Determine the [x, y] coordinate at the center of the cell enclosing the given text.  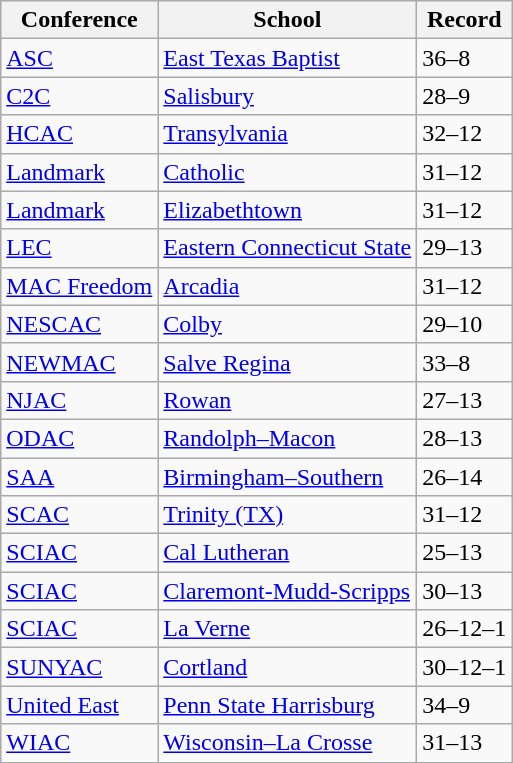
NEWMAC [80, 362]
MAC Freedom [80, 286]
26–12–1 [464, 629]
NJAC [80, 400]
Record [464, 20]
29–13 [464, 248]
Salisbury [288, 96]
Claremont-Mudd-Scripps [288, 591]
United East [80, 705]
29–10 [464, 324]
30–13 [464, 591]
Eastern Connecticut State [288, 248]
La Verne [288, 629]
School [288, 20]
Transylvania [288, 134]
Trinity (TX) [288, 515]
SUNYAC [80, 667]
Conference [80, 20]
ODAC [80, 438]
Elizabethtown [288, 210]
C2C [80, 96]
Salve Regina [288, 362]
Colby [288, 324]
28–9 [464, 96]
Penn State Harrisburg [288, 705]
31–13 [464, 743]
ASC [80, 58]
28–13 [464, 438]
WIAC [80, 743]
32–12 [464, 134]
30–12–1 [464, 667]
36–8 [464, 58]
Birmingham–Southern [288, 477]
Arcadia [288, 286]
34–9 [464, 705]
Cal Lutheran [288, 553]
HCAC [80, 134]
25–13 [464, 553]
Randolph–Macon [288, 438]
27–13 [464, 400]
33–8 [464, 362]
Rowan [288, 400]
SAA [80, 477]
East Texas Baptist [288, 58]
SCAC [80, 515]
Catholic [288, 172]
NESCAC [80, 324]
Wisconsin–La Crosse [288, 743]
LEC [80, 248]
26–14 [464, 477]
Cortland [288, 667]
